From the cell containing the given text, extract its center point as (X, Y) coordinate. 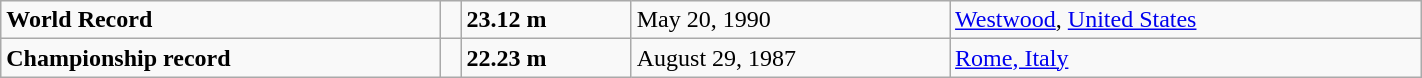
August 29, 1987 (790, 58)
Championship record (221, 58)
World Record (221, 20)
Westwood, United States (1186, 20)
Rome, Italy (1186, 58)
23.12 m (546, 20)
May 20, 1990 (790, 20)
22.23 m (546, 58)
